Provide the (X, Y) coordinate of the cell's center where the given text is located.  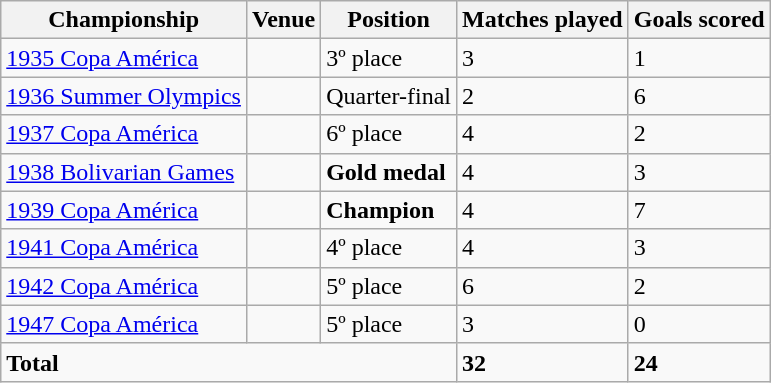
4º place (389, 248)
Matches played (543, 20)
1936 Summer Olympics (124, 96)
32 (543, 362)
Quarter-final (389, 96)
1 (699, 58)
7 (699, 210)
1938 Bolivarian Games (124, 172)
Position (389, 20)
1941 Copa América (124, 248)
0 (699, 324)
24 (699, 362)
Champion (389, 210)
Gold medal (389, 172)
Championship (124, 20)
6º place (389, 134)
Total (229, 362)
1937 Copa América (124, 134)
1947 Copa América (124, 324)
1935 Copa América (124, 58)
3º place (389, 58)
1939 Copa América (124, 210)
Venue (283, 20)
Goals scored (699, 20)
1942 Copa América (124, 286)
